Output the (X, Y) coordinate of the center of the cell containing the given text.  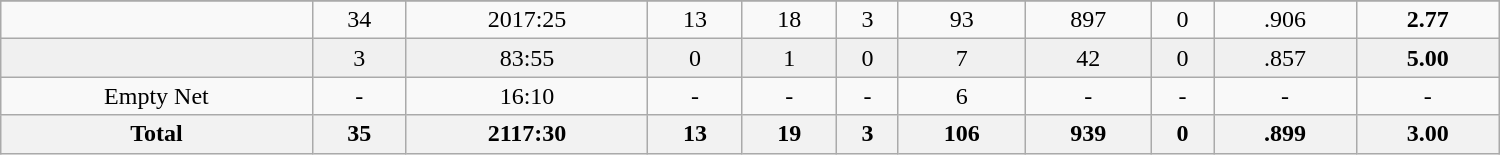
.857 (1286, 58)
93 (962, 20)
35 (359, 134)
83:55 (526, 58)
16:10 (526, 96)
.899 (1286, 134)
7 (962, 58)
.906 (1286, 20)
106 (962, 134)
18 (789, 20)
19 (789, 134)
939 (1088, 134)
1 (789, 58)
2.77 (1428, 20)
897 (1088, 20)
3.00 (1428, 134)
Empty Net (156, 96)
34 (359, 20)
Total (156, 134)
5.00 (1428, 58)
42 (1088, 58)
6 (962, 96)
2017:25 (526, 20)
2117:30 (526, 134)
